Return the (x, y) coordinate for the center point of the cell that contains the specified text.  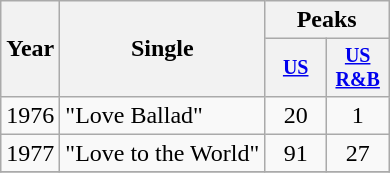
1977 (30, 153)
US (296, 68)
1976 (30, 115)
27 (358, 153)
"Love to the World" (162, 153)
"Love Ballad" (162, 115)
1 (358, 115)
91 (296, 153)
Year (30, 49)
20 (296, 115)
Peaks (327, 20)
Single (162, 49)
USR&B (358, 68)
